Return the [x, y] coordinate for the center point of the cell that contains the specified text.  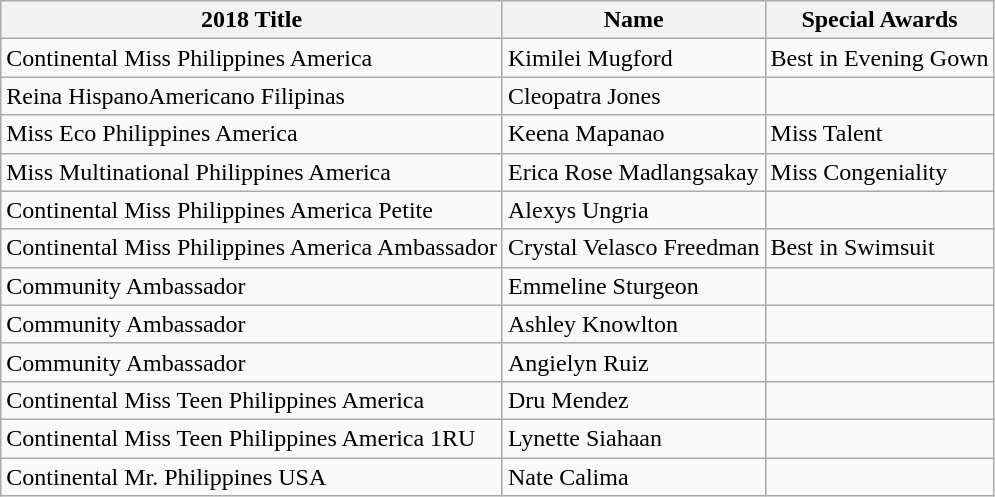
Miss Eco Philippines America [252, 134]
Alexys Ungria [634, 210]
Dru Mendez [634, 400]
Continental Miss Philippines America [252, 58]
Reina HispanoAmericano Filipinas [252, 96]
Erica Rose Madlangsakay [634, 172]
Continental Mr. Philippines USA [252, 477]
Emmeline Sturgeon [634, 286]
Best in Swimsuit [880, 248]
2018 Title [252, 20]
Continental Miss Teen Philippines America [252, 400]
Continental Miss Philippines America Petite [252, 210]
Crystal Velasco Freedman [634, 248]
Continental Miss Teen Philippines America 1RU [252, 438]
Cleopatra Jones [634, 96]
Miss Multinational Philippines America [252, 172]
Best in Evening Gown [880, 58]
Miss Congeniality [880, 172]
Special Awards [880, 20]
Continental Miss Philippines America Ambassador [252, 248]
Name [634, 20]
Lynette Siahaan [634, 438]
Nate Calima [634, 477]
Keena Mapanao [634, 134]
Kimilei Mugford [634, 58]
Ashley Knowlton [634, 324]
Angielyn Ruiz [634, 362]
Miss Talent [880, 134]
